Return the (X, Y) coordinate for the center point of the cell that contains the specified text.  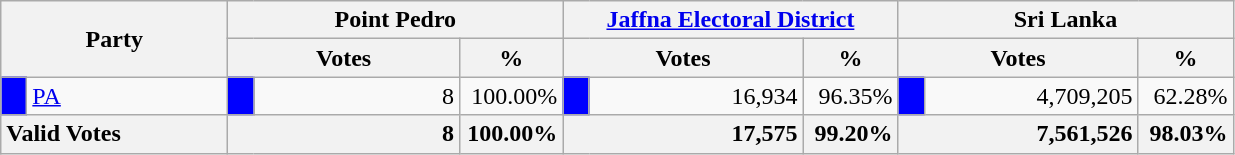
96.35% (850, 96)
17,575 (683, 134)
98.03% (1186, 134)
Point Pedro (396, 20)
99.20% (850, 134)
7,561,526 (1018, 134)
4,709,205 (1031, 96)
Party (114, 39)
Sri Lanka (1066, 20)
16,934 (696, 96)
Valid Votes (114, 134)
PA (128, 96)
Jaffna Electoral District (730, 20)
62.28% (1186, 96)
